Find where the given text appears and provide that cell's center as (x, y) coordinate. 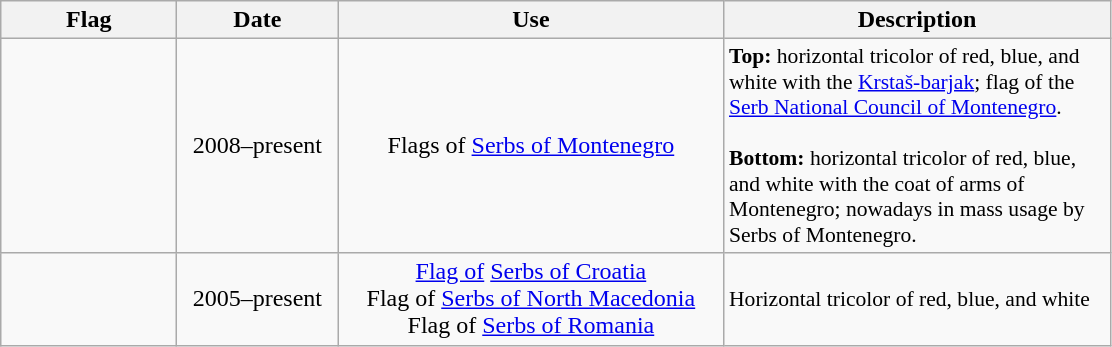
Date (258, 20)
Use (531, 20)
2005–present (258, 299)
Flags of Serbs of Montenegro (531, 146)
2008–present (258, 146)
Description (917, 20)
Flag (89, 20)
Flag of Serbs of CroatiaFlag of Serbs of North MacedoniaFlag of Serbs of Romania (531, 299)
Horizontal tricolor of red, blue, and white (917, 299)
